Search for the cell housing the specified text and yield its (x, y) center coordinate. 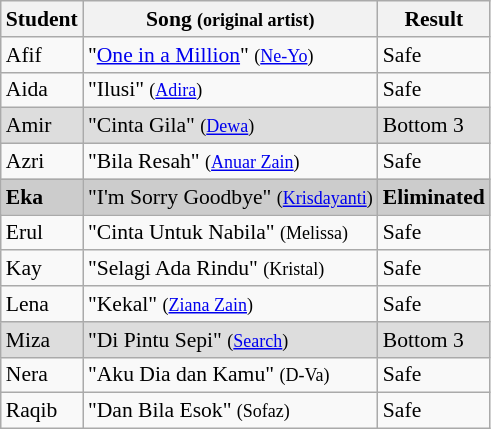
Aida (42, 90)
"Dan Bila Esok" (Sofaz) (230, 411)
Student (42, 19)
"Cinta Gila" (Dewa) (230, 126)
"Aku Dia dan Kamu" (D-Va) (230, 375)
"I'm Sorry Goodbye" (Krisdayanti) (230, 197)
"Ilusi" (Adira) (230, 90)
Miza (42, 340)
Azri (42, 162)
"Cinta Untuk Nabila" (Melissa) (230, 233)
"Bila Resah" (Anuar Zain) (230, 162)
Afif (42, 55)
Song (original artist) (230, 19)
"Kekal" (Ziana Zain) (230, 304)
Nera (42, 375)
Amir (42, 126)
Eka (42, 197)
Result (434, 19)
Lena (42, 304)
Raqib (42, 411)
"Di Pintu Sepi" (Search) (230, 340)
Eliminated (434, 197)
"Selagi Ada Rindu" (Kristal) (230, 269)
Erul (42, 233)
"One in a Million" (Ne-Yo) (230, 55)
Kay (42, 269)
